Identify which cell holds the provided text, then report its [x, y] central coordinate. 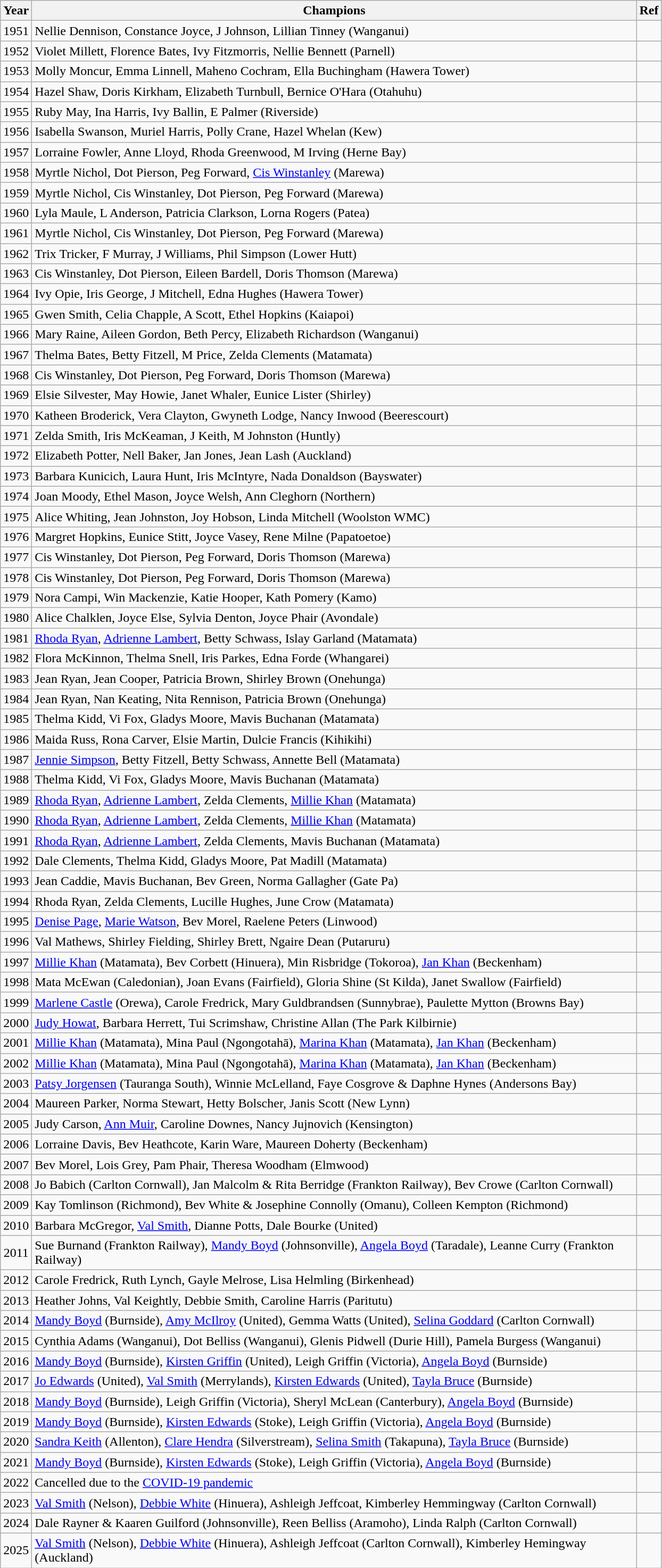
2008 [16, 1185]
Katheen Broderick, Vera Clayton, Gwyneth Lodge, Nancy Inwood (Beerescourt) [334, 415]
1966 [16, 335]
1956 [16, 132]
Lyla Maule, L Anderson, Patricia Clarkson, Lorna Rogers (Patea) [334, 213]
Year [16, 11]
Myrtle Nichol, Dot Pierson, Peg Forward, Cis Winstanley (Marewa) [334, 172]
Jean Caddie, Mavis Buchanan, Bev Green, Norma Gallagher (Gate Pa) [334, 881]
1992 [16, 861]
Cynthia Adams (Wanganui), Dot Belliss (Wanganui), Glenis Pidwell (Durie Hill), Pamela Burgess (Wanganui) [334, 1341]
Patsy Jorgensen (Tauranga South), Winnie McLelland, Faye Cosgrove & Daphne Hynes (Andersons Bay) [334, 1083]
2016 [16, 1361]
1990 [16, 820]
1975 [16, 516]
Mandy Boyd (Burnside), Amy McIlroy (United), Gemma Watts (United), Selina Goddard (Carlton Cornwall) [334, 1321]
1964 [16, 294]
1983 [16, 679]
Judy Carson, Ann Muir, Caroline Downes, Nancy Jujnovich (Kensington) [334, 1124]
Barbara McGregor, Val Smith, Dianne Potts, Dale Bourke (United) [334, 1225]
1978 [16, 577]
Gwen Smith, Celia Chapple, A Scott, Ethel Hopkins (Kaiapoi) [334, 314]
Hazel Shaw, Doris Kirkham, Elizabeth Turnbull, Bernice O'Hara (Otahuhu) [334, 91]
Denise Page, Marie Watson, Bev Morel, Raelene Peters (Linwood) [334, 922]
Ruby May, Ina Harris, Ivy Ballin, E Palmer (Riverside) [334, 112]
1970 [16, 415]
Ref [649, 11]
2017 [16, 1381]
2020 [16, 1442]
1989 [16, 800]
2024 [16, 1523]
Jean Ryan, Jean Cooper, Patricia Brown, Shirley Brown (Onehunga) [334, 679]
Violet Millett, Florence Bates, Ivy Fitzmorris, Nellie Bennett (Parnell) [334, 51]
Isabella Swanson, Muriel Harris, Polly Crane, Hazel Whelan (Kew) [334, 132]
Mandy Boyd (Burnside), Kirsten Griffin (United), Leigh Griffin (Victoria), Angela Boyd (Burnside) [334, 1361]
2011 [16, 1253]
1997 [16, 962]
2023 [16, 1503]
1984 [16, 699]
Trix Tricker, F Murray, J Williams, Phil Simpson (Lower Hutt) [334, 254]
1994 [16, 902]
1955 [16, 112]
1957 [16, 152]
Maureen Parker, Norma Stewart, Hetty Bolscher, Janis Scott (New Lynn) [334, 1104]
Nellie Dennison, Constance Joyce, J Johnson, Lillian Tinney (Wanganui) [334, 31]
1987 [16, 760]
Nora Campi, Win Mackenzie, Katie Hooper, Kath Pomery (Kamo) [334, 598]
1962 [16, 254]
Ivy Opie, Iris George, J Mitchell, Edna Hughes (Hawera Tower) [334, 294]
1969 [16, 395]
Judy Howat, Barbara Herrett, Tui Scrimshaw, Christine Allan (The Park Kilbirnie) [334, 1023]
2019 [16, 1422]
Jean Ryan, Nan Keating, Nita Rennison, Patricia Brown (Onehunga) [334, 699]
2004 [16, 1104]
Carole Fredrick, Ruth Lynch, Gayle Melrose, Lisa Helmling (Birkenhead) [334, 1280]
Jo Edwards (United), Val Smith (Merrylands), Kirsten Edwards (United), Tayla Bruce (Burnside) [334, 1381]
1974 [16, 496]
1999 [16, 1003]
2001 [16, 1043]
Alice Chalklen, Joyce Else, Sylvia Denton, Joyce Phair (Avondale) [334, 618]
1988 [16, 780]
Margret Hopkins, Eunice Stitt, Joyce Vasey, Rene Milne (Papatoetoe) [334, 537]
1971 [16, 436]
2006 [16, 1144]
Dale Clements, Thelma Kidd, Gladys Moore, Pat Madill (Matamata) [334, 861]
2012 [16, 1280]
1976 [16, 537]
1998 [16, 982]
2022 [16, 1482]
Lorraine Fowler, Anne Lloyd, Rhoda Greenwood, M Irving (Herne Bay) [334, 152]
1991 [16, 840]
1973 [16, 476]
1965 [16, 314]
Joan Moody, Ethel Mason, Joyce Welsh, Ann Cleghorn (Northern) [334, 496]
1953 [16, 71]
Rhoda Ryan, Zelda Clements, Lucille Hughes, June Crow (Matamata) [334, 902]
1972 [16, 456]
Barbara Kunicich, Laura Hunt, Iris McIntyre, Nada Donaldson (Bayswater) [334, 476]
Dale Rayner & Kaaren Guilford (Johnsonville), Reen Belliss (Aramoho), Linda Ralph (Carlton Cornwall) [334, 1523]
Jennie Simpson, Betty Fitzell, Betty Schwass, Annette Bell (Matamata) [334, 760]
1958 [16, 172]
Molly Moncur, Emma Linnell, Maheno Cochram, Ella Buchingham (Hawera Tower) [334, 71]
1995 [16, 922]
Alice Whiting, Jean Johnston, Joy Hobson, Linda Mitchell (Woolston WMC) [334, 516]
Zelda Smith, Iris McKeaman, J Keith, M Johnston (Huntly) [334, 436]
1982 [16, 658]
1981 [16, 638]
1996 [16, 942]
Maida Russ, Rona Carver, Elsie Martin, Dulcie Francis (Kihikihi) [334, 739]
Sue Burnand (Frankton Railway), Mandy Boyd (Johnsonville), Angela Boyd (Taradale), Leanne Curry (Frankton Railway) [334, 1253]
2018 [16, 1402]
1993 [16, 881]
Marlene Castle (Orewa), Carole Fredrick, Mary Guldbrandsen (Sunnybrae), Paulette Mytton (Browns Bay) [334, 1003]
Heather Johns, Val Keightly, Debbie Smith, Caroline Harris (Paritutu) [334, 1300]
1954 [16, 91]
Kay Tomlinson (Richmond), Bev White & Josephine Connolly (Omanu), Colleen Kempton (Richmond) [334, 1205]
1960 [16, 213]
Jo Babich (Carlton Cornwall), Jan Malcolm & Rita Berridge (Frankton Railway), Bev Crowe (Carlton Cornwall) [334, 1185]
Sandra Keith (Allenton), Clare Hendra (Silverstream), Selina Smith (Takapuna), Tayla Bruce (Burnside) [334, 1442]
Val Mathews, Shirley Fielding, Shirley Brett, Ngaire Dean (Putaruru) [334, 942]
Cis Winstanley, Dot Pierson, Eileen Bardell, Doris Thomson (Marewa) [334, 274]
2002 [16, 1063]
Flora McKinnon, Thelma Snell, Iris Parkes, Edna Forde (Whangarei) [334, 658]
2009 [16, 1205]
2025 [16, 1550]
Bev Morel, Lois Grey, Pam Phair, Theresa Woodham (Elmwood) [334, 1164]
Rhoda Ryan, Adrienne Lambert, Zelda Clements, Mavis Buchanan (Matamata) [334, 840]
1979 [16, 598]
1961 [16, 233]
Cancelled due to the COVID-19 pandemic [334, 1482]
Val Smith (Nelson), Debbie White (Hinuera), Ashleigh Jeffcoat (Carlton Cornwall), Kimberley Hemingway (Auckland) [334, 1550]
1952 [16, 51]
Elizabeth Potter, Nell Baker, Jan Jones, Jean Lash (Auckland) [334, 456]
Thelma Bates, Betty Fitzell, M Price, Zelda Clements (Matamata) [334, 355]
1980 [16, 618]
1985 [16, 719]
2021 [16, 1462]
2010 [16, 1225]
2015 [16, 1341]
2000 [16, 1023]
2014 [16, 1321]
Rhoda Ryan, Adrienne Lambert, Betty Schwass, Islay Garland (Matamata) [334, 638]
2007 [16, 1164]
1951 [16, 31]
Elsie Silvester, May Howie, Janet Whaler, Eunice Lister (Shirley) [334, 395]
2013 [16, 1300]
1977 [16, 557]
Val Smith (Nelson), Debbie White (Hinuera), Ashleigh Jeffcoat, Kimberley Hemmingway (Carlton Cornwall) [334, 1503]
Mandy Boyd (Burnside), Leigh Griffin (Victoria), Sheryl McLean (Canterbury), Angela Boyd (Burnside) [334, 1402]
1959 [16, 193]
1963 [16, 274]
Mary Raine, Aileen Gordon, Beth Percy, Elizabeth Richardson (Wanganui) [334, 335]
Millie Khan (Matamata), Bev Corbett (Hinuera), Min Risbridge (Tokoroa), Jan Khan (Beckenham) [334, 962]
Mata McEwan (Caledonian), Joan Evans (Fairfield), Gloria Shine (St Kilda), Janet Swallow (Fairfield) [334, 982]
2003 [16, 1083]
2005 [16, 1124]
Lorraine Davis, Bev Heathcote, Karin Ware, Maureen Doherty (Beckenham) [334, 1144]
Champions [334, 11]
1967 [16, 355]
1986 [16, 739]
1968 [16, 375]
